Scan for the cell matching the given text and deliver its (X, Y) coordinate at center. 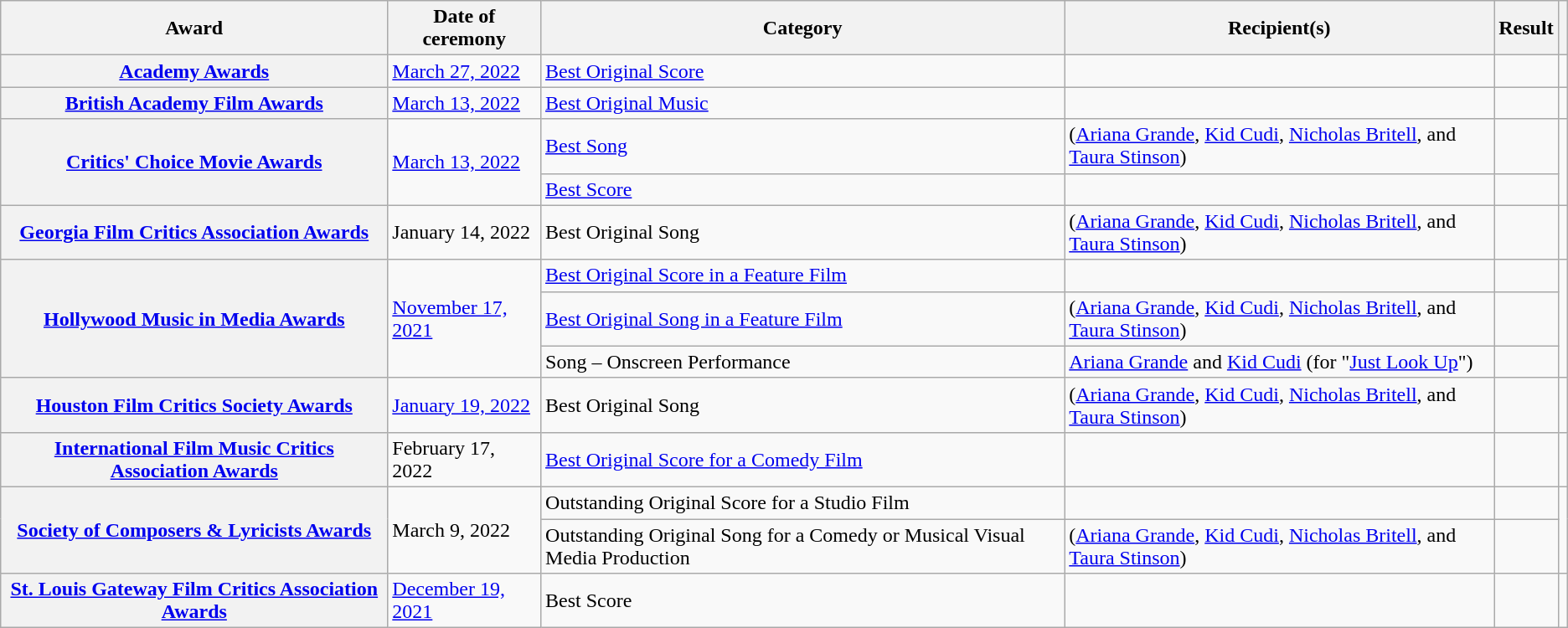
Best Original Score in a Feature Film (802, 275)
Georgia Film Critics Association Awards (194, 233)
Outstanding Original Song for a Comedy or Musical Visual Media Production (802, 546)
January 19, 2022 (464, 405)
Critics' Choice Movie Awards (194, 162)
Academy Awards (194, 71)
Date of ceremony (464, 28)
Category (802, 28)
Society of Composers & Lyricists Awards (194, 529)
Best Original Score for a Comedy Film (802, 459)
Outstanding Original Score for a Studio Film (802, 502)
Houston Film Critics Society Awards (194, 405)
Best Original Music (802, 103)
Award (194, 28)
Best Song (802, 146)
December 19, 2021 (464, 601)
March 9, 2022 (464, 529)
November 17, 2021 (464, 318)
March 27, 2022 (464, 71)
Hollywood Music in Media Awards (194, 318)
Ariana Grande and Kid Cudi (for "Just Look Up") (1280, 362)
Recipient(s) (1280, 28)
International Film Music Critics Association Awards (194, 459)
February 17, 2022 (464, 459)
Song – Onscreen Performance (802, 362)
Best Original Song in a Feature Film (802, 318)
January 14, 2022 (464, 233)
Best Original Score (802, 71)
British Academy Film Awards (194, 103)
St. Louis Gateway Film Critics Association Awards (194, 601)
Result (1526, 28)
